Determine the [x, y] coordinate at the center of the cell enclosing the given text.  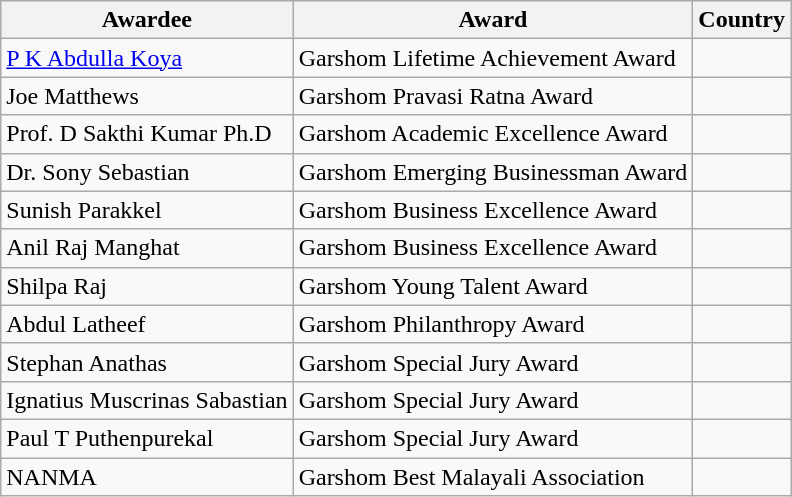
P K Abdulla Koya [147, 58]
NANMA [147, 477]
Ignatius Muscrinas Sabastian [147, 400]
Stephan Anathas [147, 362]
Paul T Puthenpurekal [147, 438]
Garshom Pravasi Ratna Award [493, 96]
Awardee [147, 20]
Joe Matthews [147, 96]
Garshom Emerging Businessman Award [493, 172]
Sunish Parakkel [147, 210]
Prof. D Sakthi Kumar Ph.D [147, 134]
Garshom Best Malayali Association [493, 477]
Garshom Lifetime Achievement Award [493, 58]
Abdul Latheef [147, 324]
Garshom Philanthropy Award [493, 324]
Garshom Young Talent Award [493, 286]
Country [742, 20]
Award [493, 20]
Garshom Academic Excellence Award [493, 134]
Shilpa Raj [147, 286]
Dr. Sony Sebastian [147, 172]
Anil Raj Manghat [147, 248]
